Find where the given text appears and provide that cell's center as [X, Y] coordinate. 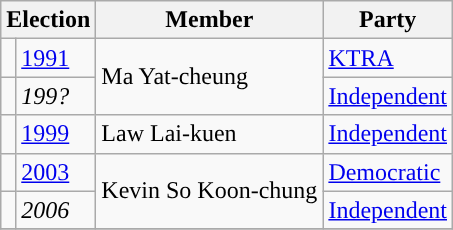
1999 [56, 134]
Kevin So Koon-chung [210, 191]
Party [388, 20]
Member [210, 20]
Election [48, 20]
Law Lai-kuen [210, 134]
KTRA [388, 58]
1991 [56, 58]
Democratic [388, 172]
2006 [56, 210]
Ma Yat-cheung [210, 77]
199? [56, 96]
2003 [56, 172]
